Scan for the cell matching the given text and deliver its [X, Y] coordinate at center. 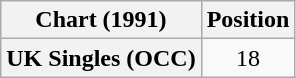
UK Singles (OCC) [101, 58]
Chart (1991) [101, 20]
Position [248, 20]
18 [248, 58]
